Return the [x, y] coordinate for the center point of the cell that contains the specified text.  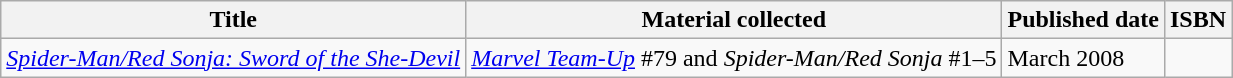
ISBN [1198, 20]
Material collected [734, 20]
March 2008 [1083, 58]
Title [234, 20]
Published date [1083, 20]
Marvel Team-Up #79 and Spider-Man/Red Sonja #1–5 [734, 58]
Spider-Man/Red Sonja: Sword of the She-Devil [234, 58]
